Pinpoint the cell where the given text exists, returning its [X, Y] midpoint coordinate. 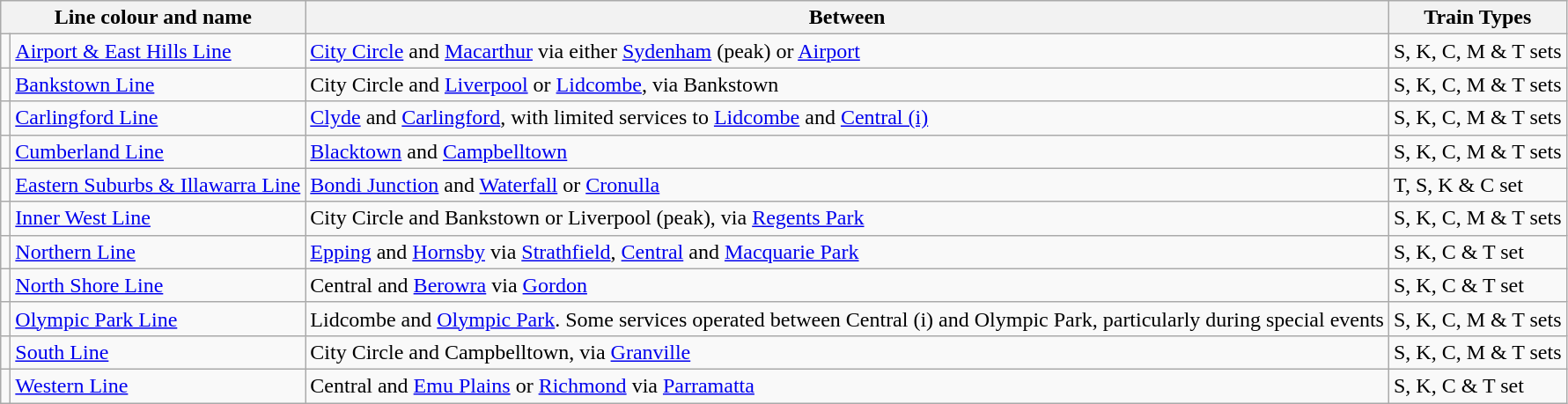
Train Types [1477, 18]
Bankstown Line [158, 84]
South Line [158, 352]
Northern Line [158, 252]
Carlingford Line [158, 118]
Olympic Park Line [158, 319]
Bondi Junction and Waterfall or Cronulla [847, 185]
Line colour and name [153, 18]
Epping and Hornsby via Strathfield, Central and Macquarie Park [847, 252]
Clyde and Carlingford, with limited services to Lidcombe and Central (i) [847, 118]
Central and Berowra via Gordon [847, 285]
City Circle and Campbelltown, via Granville [847, 352]
Inner West Line [158, 218]
Eastern Suburbs & Illawarra Line [158, 185]
Lidcombe and Olympic Park. Some services operated between Central (i) and Olympic Park, particularly during special events [847, 319]
Western Line [158, 386]
City Circle and Macarthur via either Sydenham (peak) or Airport [847, 51]
Blacktown and Campbelltown [847, 151]
T, S, K & C set [1477, 185]
Central and Emu Plains or Richmond via Parramatta [847, 386]
City Circle and Bankstown or Liverpool (peak), via Regents Park [847, 218]
Cumberland Line [158, 151]
City Circle and Liverpool or Lidcombe, via Bankstown [847, 84]
North Shore Line [158, 285]
Airport & East Hills Line [158, 51]
Between [847, 18]
